Locate the cell with the specified text and output its [x, y] center coordinate. 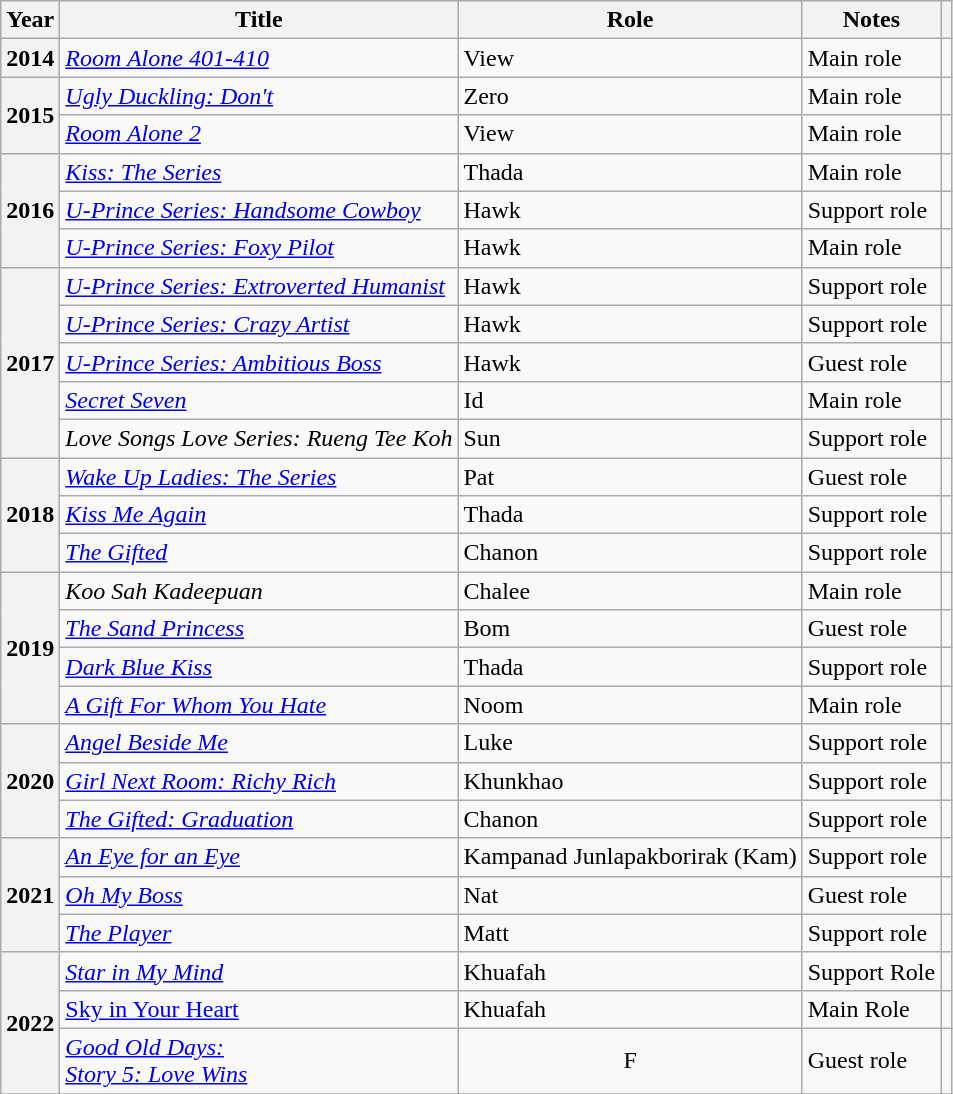
The Gifted: Graduation [259, 819]
F [630, 1060]
Kampanad Junlapakborirak (Kam) [630, 857]
Main Role [871, 1009]
Notes [871, 20]
Chalee [630, 591]
Nat [630, 895]
Year [30, 20]
2021 [30, 895]
Koo Sah Kadeepuan [259, 591]
U-Prince Series: Crazy Artist [259, 324]
Id [630, 400]
Kiss: The Series [259, 172]
Dark Blue Kiss [259, 667]
The Gifted [259, 553]
A Gift For Whom You Hate [259, 705]
2019 [30, 648]
Luke [630, 743]
Room Alone 401-410 [259, 58]
2015 [30, 115]
Matt [630, 933]
2018 [30, 515]
Sun [630, 438]
Pat [630, 477]
Title [259, 20]
U-Prince Series: Extroverted Humanist [259, 286]
U-Prince Series: Foxy Pilot [259, 248]
Support Role [871, 971]
2020 [30, 781]
Secret Seven [259, 400]
Sky in Your Heart [259, 1009]
Good Old Days:Story 5: Love Wins [259, 1060]
2022 [30, 1022]
U-Prince Series: Handsome Cowboy [259, 210]
Wake Up Ladies: The Series [259, 477]
Bom [630, 629]
Love Songs Love Series: Rueng Tee Koh [259, 438]
2016 [30, 210]
Zero [630, 96]
An Eye for an Eye [259, 857]
U-Prince Series: Ambitious Boss [259, 362]
Khunkhao [630, 781]
The Player [259, 933]
Star in My Mind [259, 971]
2017 [30, 362]
Girl Next Room: Richy Rich [259, 781]
Kiss Me Again [259, 515]
Role [630, 20]
Room Alone 2 [259, 134]
Oh My Boss [259, 895]
2014 [30, 58]
Ugly Duckling: Don't [259, 96]
Noom [630, 705]
The Sand Princess [259, 629]
Angel Beside Me [259, 743]
